Extract the [x, y] coordinate from the center of the cell holding the provided text.  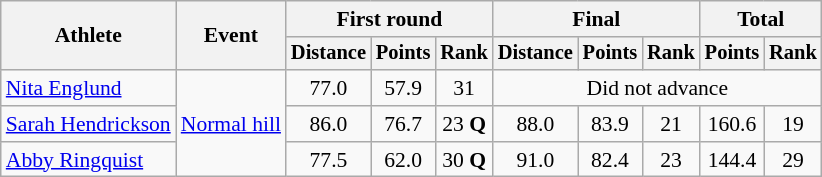
23 Q [464, 124]
Nita Englund [88, 88]
76.7 [403, 124]
88.0 [536, 124]
First round [390, 19]
Sarah Hendrickson [88, 124]
160.6 [732, 124]
Final [596, 19]
31 [464, 88]
Event [231, 36]
Normal hill [231, 124]
19 [793, 124]
Athlete [88, 36]
83.9 [610, 124]
77.0 [328, 88]
86.0 [328, 124]
Did not advance [658, 88]
21 [671, 124]
Total [761, 19]
57.9 [403, 88]
